Provide the (X, Y) coordinate of the cell's center where the given text is located.  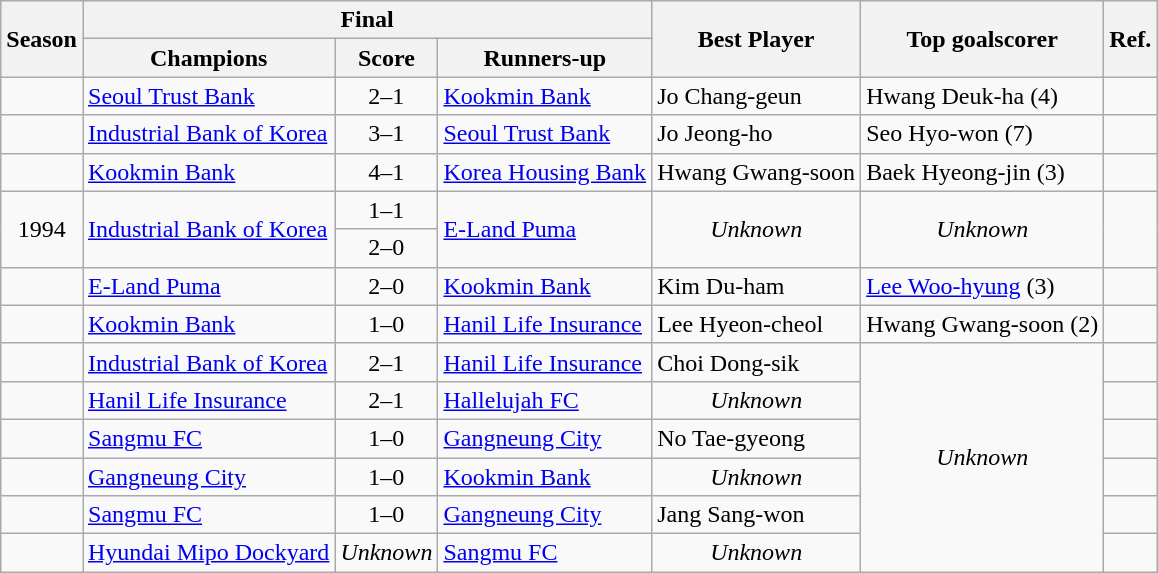
1–1 (386, 210)
Baek Hyeong-jin (3) (982, 172)
Ref. (1130, 39)
Hwang Deuk-ha (4) (982, 96)
Hwang Gwang-soon (756, 172)
Jo Chang-geun (756, 96)
Score (386, 58)
Best Player (756, 39)
Hallelujah FC (545, 400)
Lee Woo-hyung (3) (982, 286)
No Tae-gyeong (756, 438)
Jang Sang-won (756, 515)
3–1 (386, 134)
4–1 (386, 172)
Lee Hyeon-cheol (756, 324)
Champions (208, 58)
Jo Jeong-ho (756, 134)
Kim Du-ham (756, 286)
Season (42, 39)
Final (366, 20)
Seo Hyo-won (7) (982, 134)
Hyundai Mipo Dockyard (208, 553)
Korea Housing Bank (545, 172)
Runners-up (545, 58)
Choi Dong-sik (756, 362)
Hwang Gwang-soon (2) (982, 324)
1994 (42, 229)
Top goalscorer (982, 39)
